Pinpoint the cell where the given text exists, returning its [X, Y] midpoint coordinate. 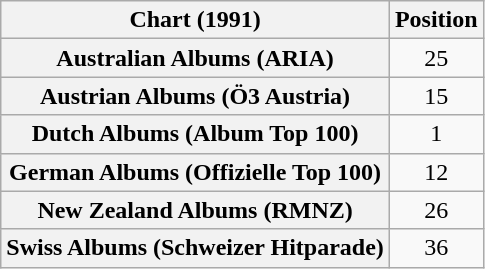
1 [436, 134]
12 [436, 172]
Austrian Albums (Ö3 Austria) [196, 96]
Position [436, 20]
36 [436, 248]
New Zealand Albums (RMNZ) [196, 210]
Chart (1991) [196, 20]
15 [436, 96]
German Albums (Offizielle Top 100) [196, 172]
26 [436, 210]
Australian Albums (ARIA) [196, 58]
Dutch Albums (Album Top 100) [196, 134]
25 [436, 58]
Swiss Albums (Schweizer Hitparade) [196, 248]
